Scan for the cell matching the given text and deliver its [X, Y] coordinate at center. 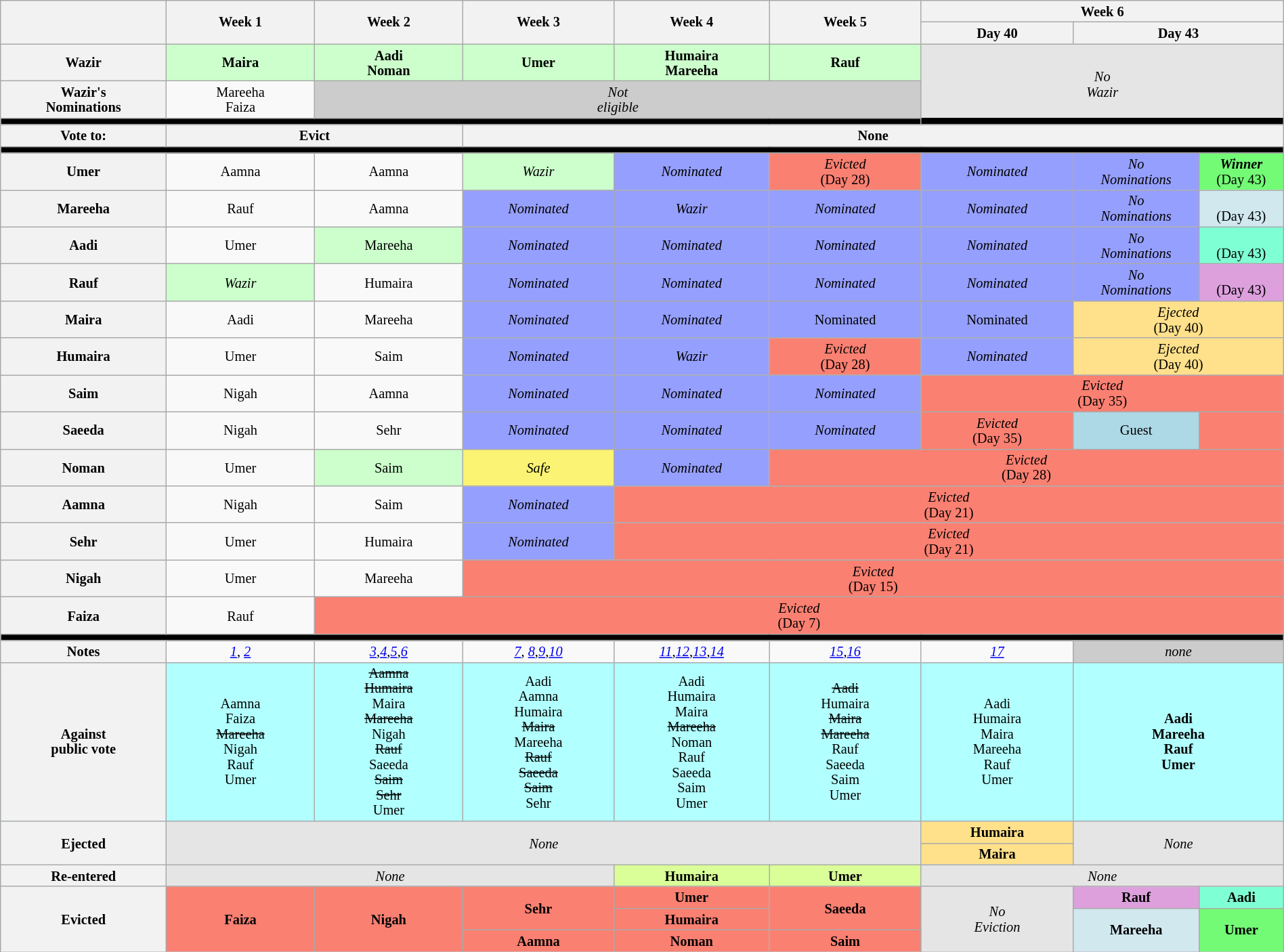
AamnaFaizaMareehaNigahRaufUmer [241, 742]
Week 6 [1103, 11]
17 [997, 651]
Week 2 [389, 22]
Day 43 [1178, 33]
NoEviction [997, 919]
7, 8,9,10 [538, 651]
NoWazir [1103, 84]
AadiNoman [389, 62]
AadiMareehaRaufUmer [1178, 742]
Vote to: [84, 135]
Evicted [84, 919]
Week 3 [538, 22]
1, 2 [241, 651]
Week 5 [845, 22]
Evict [315, 135]
Week 4 [692, 22]
Week 1 [241, 22]
AadiHumairaMairaMareehaRaufSaeedaSaimUmer [845, 742]
Ejected [84, 842]
Winner(Day 43) [1241, 171]
Notes [84, 651]
Evicted(Day 15) [873, 578]
Noteligible [618, 99]
AamnaHumairaMairaMareehaNigahRaufSaeedaSaimSehrUmer [389, 742]
Againstpublic vote [84, 742]
MareehaFaiza [241, 99]
Re-entered [84, 875]
AadiHumairaMairaMareehaRaufUmer [997, 742]
3,4,5,6 [389, 651]
Wazir'sNominations [84, 99]
11,12,13,14 [692, 651]
AadiHumairaMairaMareehaNomanRaufSaeedaSaimUmer [692, 742]
Guest [1136, 431]
Day 40 [997, 33]
AadiAamnaHumairaMairaMareehaRaufSaeedaSaimSehr [538, 742]
15,16 [845, 651]
none [1178, 651]
HumairaMareeha [692, 62]
Safe [538, 467]
Evicted(Day 7) [799, 615]
